From the cell containing the given text, extract its center point as (X, Y) coordinate. 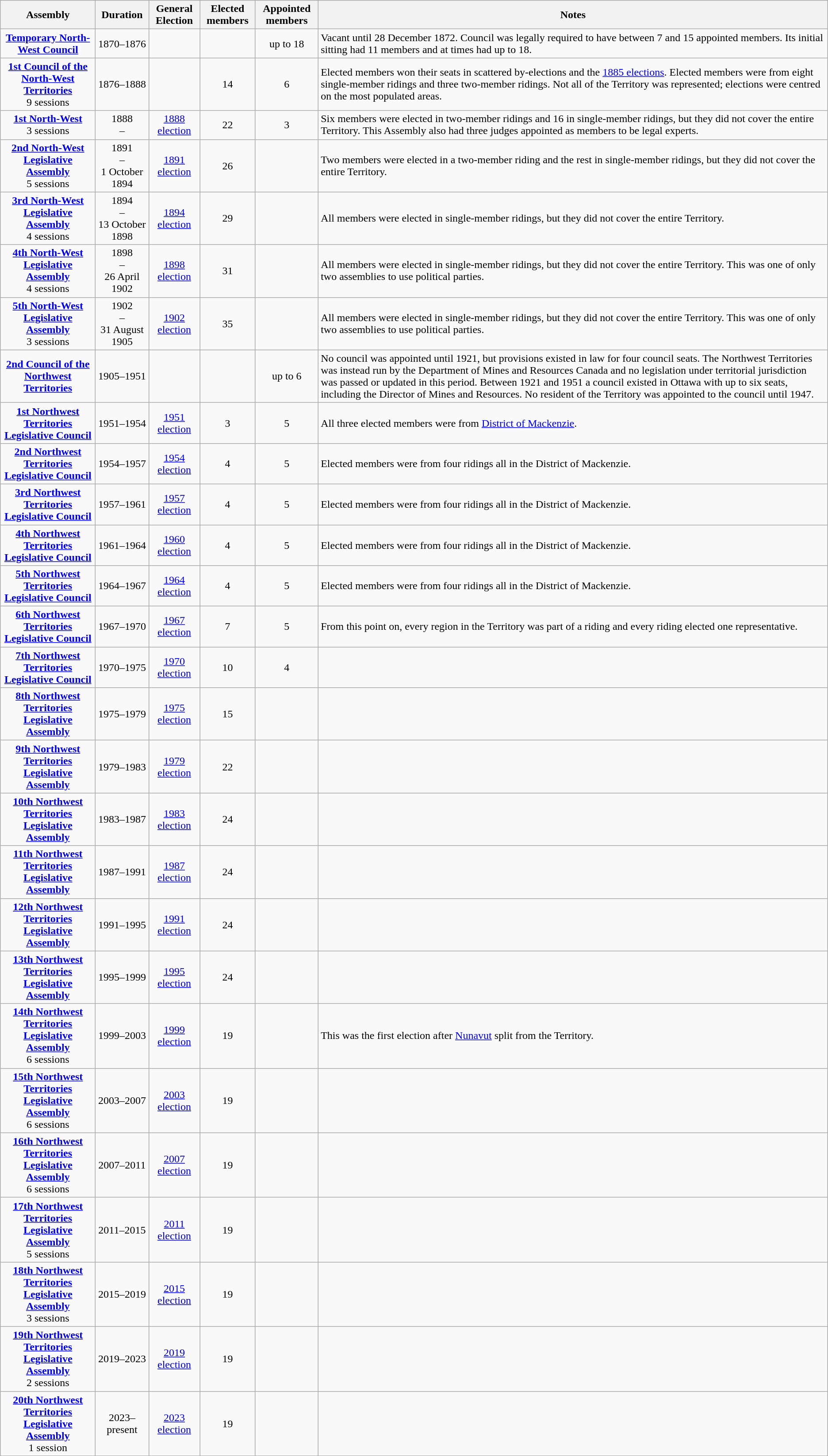
Notes (573, 15)
This was the first election after Nunavut split from the Territory. (573, 1036)
1960 election (174, 545)
1888 election (174, 125)
1951 election (174, 423)
Elected members (227, 15)
12th Northwest Territories Legislative Assembly (48, 924)
8th Northwest Territories Legislative Assembly (48, 714)
1957–1961 (122, 504)
35 (227, 324)
1st Northwest Territories Legislative Council (48, 423)
1870–1876 (122, 43)
2023 election (174, 1424)
1st North-West 3 sessions (48, 125)
1967–1970 (122, 627)
2007 election (174, 1165)
All three elected members were from District of Mackenzie. (573, 423)
2003 election (174, 1100)
4th Northwest Territories Legislative Council (48, 545)
1902 election (174, 324)
1983 election (174, 819)
Two members were elected in a two-member riding and the rest in single-member ridings, but they did not cover the entire Territory. (573, 165)
1898–26 April 1902 (122, 271)
2nd Northwest Territories Legislative Council (48, 464)
14 (227, 84)
1905–1951 (122, 376)
3rd North-West Legislative Assembly4 sessions (48, 218)
1894–13 October 1898 (122, 218)
3rd Northwest Territories Legislative Council (48, 504)
1979 election (174, 767)
Temporary North-West Council (48, 43)
9th Northwest Territories Legislative Assembly (48, 767)
7 (227, 627)
1951–1954 (122, 423)
1979–1983 (122, 767)
2011 election (174, 1230)
4th North-West Legislative Assembly4 sessions (48, 271)
1975 election (174, 714)
2019–2023 (122, 1359)
1970 election (174, 667)
15th Northwest Territories Legislative Assembly6 sessions (48, 1100)
10th Northwest Territories Legislative Assembly (48, 819)
2nd North-West Legislative Assembly5 sessions (48, 165)
1957 election (174, 504)
2023–present (122, 1424)
General Election (174, 15)
29 (227, 218)
1991–1995 (122, 924)
14th Northwest Territories Legislative Assembly6 sessions (48, 1036)
1975–1979 (122, 714)
1891 election (174, 165)
11th Northwest Territories Legislative Assembly (48, 872)
5th Northwest Territories Legislative Council (48, 586)
1891–1 October 1894 (122, 165)
2011–2015 (122, 1230)
1983–1987 (122, 819)
Duration (122, 15)
19th Northwest Territories Legislative Assembly2 sessions (48, 1359)
18th Northwest Territories Legislative Assembly3 sessions (48, 1294)
17th Northwest Territories Legislative Assembly5 sessions (48, 1230)
2nd Council of the Northwest Territories (48, 376)
31 (227, 271)
15 (227, 714)
2015–2019 (122, 1294)
1999–2003 (122, 1036)
1970–1975 (122, 667)
6 (287, 84)
2003–2007 (122, 1100)
up to 6 (287, 376)
From this point on, every region in the Territory was part of a riding and every riding elected one representative. (573, 627)
1964 election (174, 586)
1991 election (174, 924)
Appointed members (287, 15)
1964–1967 (122, 586)
1954 election (174, 464)
7th Northwest Territories Legislative Council (48, 667)
1898 election (174, 271)
1888– (122, 125)
6th Northwest Territories Legislative Council (48, 627)
1876–1888 (122, 84)
16th Northwest Territories Legislative Assembly6 sessions (48, 1165)
1st Council of the North-West Territories9 sessions (48, 84)
1902–31 August 1905 (122, 324)
1967 election (174, 627)
5th North-West Legislative Assembly3 sessions (48, 324)
2007–2011 (122, 1165)
26 (227, 165)
1987–1991 (122, 872)
10 (227, 667)
All members were elected in single-member ridings, but they did not cover the entire Territory. (573, 218)
1894 election (174, 218)
1961–1964 (122, 545)
up to 18 (287, 43)
1954–1957 (122, 464)
2015 election (174, 1294)
20th Northwest Territories Legislative Assembly1 session (48, 1424)
13th Northwest Territories Legislative Assembly (48, 977)
1999 election (174, 1036)
2019 election (174, 1359)
1987 election (174, 872)
1995–1999 (122, 977)
1995 election (174, 977)
Assembly (48, 15)
